Detect which cell encompasses the target text, then output its [X, Y] center coordinate. 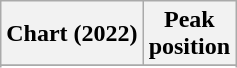
Chart (2022) [72, 34]
Peakposition [189, 34]
